For the text-containing cell, return its midpoint in (x, y) coordinate format. 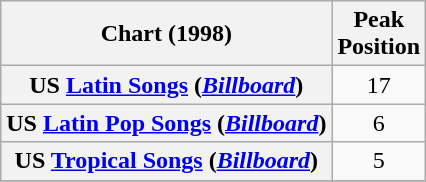
US Latin Pop Songs (Billboard) (166, 123)
US Tropical Songs (Billboard) (166, 161)
5 (379, 161)
Peak Position (379, 34)
Chart (1998) (166, 34)
US Latin Songs (Billboard) (166, 85)
6 (379, 123)
17 (379, 85)
